Find where the given text appears and provide that cell's center as [X, Y] coordinate. 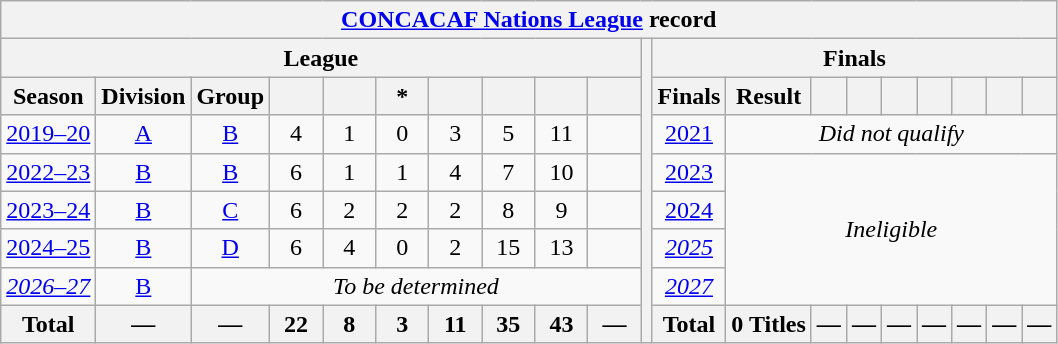
2024–25 [48, 248]
2023–24 [48, 210]
Season [48, 96]
22 [296, 324]
C [230, 210]
A [144, 134]
D [230, 248]
9 [562, 210]
5 [508, 134]
Division [144, 96]
0 Titles [769, 324]
2025 [689, 248]
Result [769, 96]
2027 [689, 286]
13 [562, 248]
2024 [689, 210]
Group [230, 96]
* [402, 96]
10 [562, 172]
League [321, 58]
2021 [689, 134]
15 [508, 248]
2019–20 [48, 134]
2023 [689, 172]
35 [508, 324]
Did not qualify [892, 134]
2026–27 [48, 286]
2022–23 [48, 172]
7 [508, 172]
43 [562, 324]
To be determined [416, 286]
Ineligible [892, 229]
CONCACAF Nations League record [529, 20]
